Output the (x, y) coordinate of the center of the cell containing the given text.  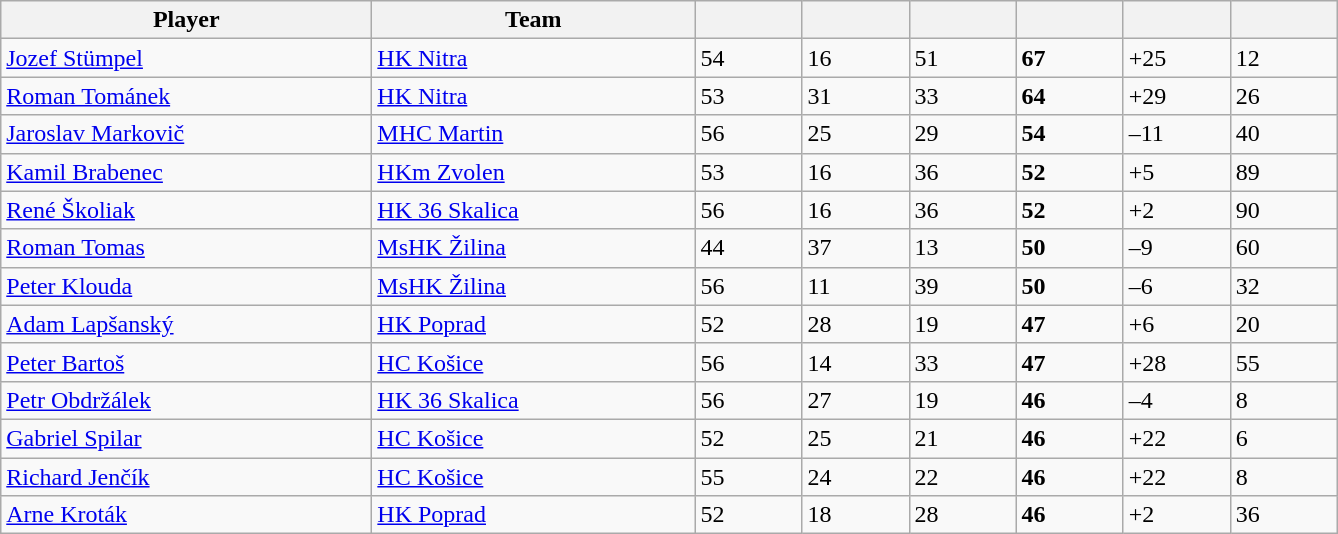
90 (1284, 210)
Richard Jenčík (186, 477)
40 (1284, 134)
+5 (1176, 172)
51 (962, 58)
René Školiak (186, 210)
60 (1284, 248)
11 (856, 286)
12 (1284, 58)
39 (962, 286)
–9 (1176, 248)
Petr Obdržálek (186, 400)
+29 (1176, 96)
Team (534, 20)
24 (856, 477)
Player (186, 20)
Roman Tománek (186, 96)
+25 (1176, 58)
29 (962, 134)
13 (962, 248)
89 (1284, 172)
Jozef Stümpel (186, 58)
21 (962, 438)
31 (856, 96)
6 (1284, 438)
67 (1070, 58)
18 (856, 515)
HKm Zvolen (534, 172)
Peter Bartoš (186, 362)
Arne Kroták (186, 515)
37 (856, 248)
Peter Klouda (186, 286)
14 (856, 362)
64 (1070, 96)
+28 (1176, 362)
Jaroslav Markovič (186, 134)
+6 (1176, 324)
22 (962, 477)
–11 (1176, 134)
27 (856, 400)
26 (1284, 96)
20 (1284, 324)
32 (1284, 286)
–4 (1176, 400)
–6 (1176, 286)
MHC Martin (534, 134)
44 (748, 248)
Gabriel Spilar (186, 438)
Roman Tomas (186, 248)
Kamil Brabenec (186, 172)
Adam Lapšanský (186, 324)
